Output the (x, y) coordinate of the center of the cell containing the given text.  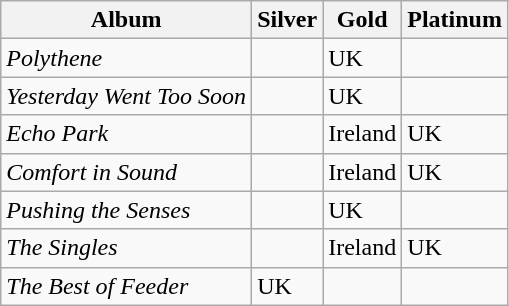
Yesterday Went Too Soon (126, 96)
Comfort in Sound (126, 172)
The Best of Feeder (126, 286)
Album (126, 20)
Pushing the Senses (126, 210)
Gold (362, 20)
The Singles (126, 248)
Polythene (126, 58)
Silver (288, 20)
Echo Park (126, 134)
Platinum (455, 20)
